For the text-containing cell, return its midpoint in (X, Y) coordinate format. 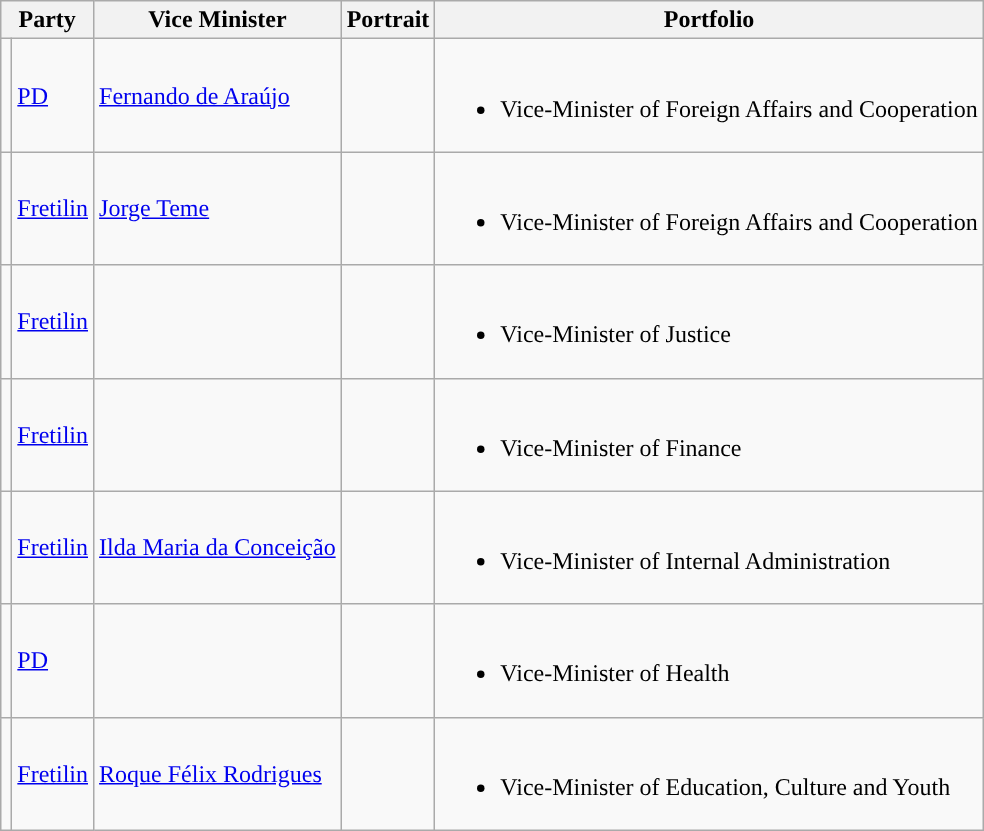
Vice-Minister of Health (709, 660)
Ilda Maria da Conceição (218, 548)
Vice Minister (218, 20)
Fernando de Araújo (218, 96)
Vice-Minister of Justice (709, 322)
Vice-Minister of Education, Culture and Youth (709, 774)
Roque Félix Rodrigues (218, 774)
Portrait (388, 20)
Vice-Minister of Internal Administration (709, 548)
Party (48, 20)
Jorge Teme (218, 208)
Vice-Minister of Finance (709, 434)
Portfolio (709, 20)
